Scan for the cell matching the given text and deliver its (X, Y) coordinate at center. 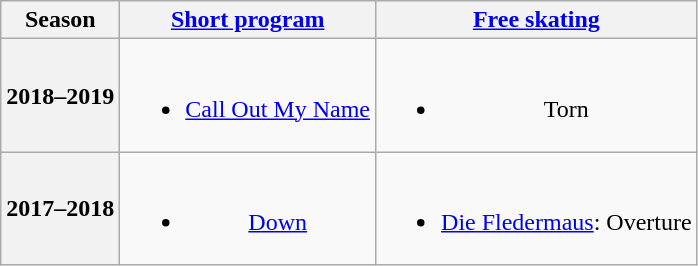
Season (60, 20)
Short program (248, 20)
Call Out My Name (248, 96)
2018–2019 (60, 96)
Free skating (537, 20)
Torn (537, 96)
Down (248, 208)
2017–2018 (60, 208)
Die Fledermaus: Overture (537, 208)
